Search for the cell housing the specified text and yield its [x, y] center coordinate. 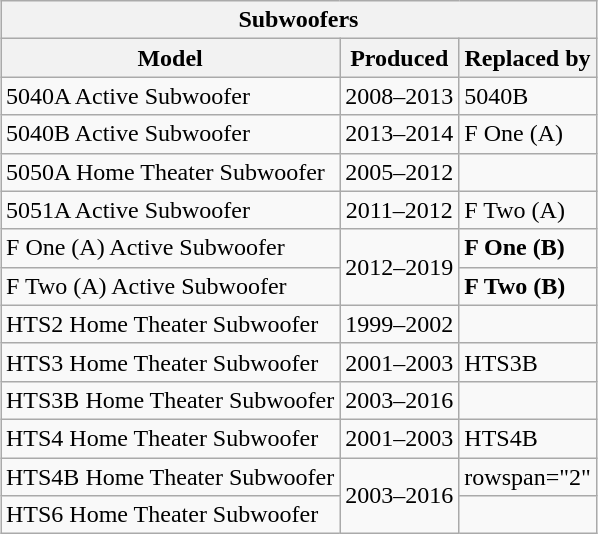
5050A Home Theater Subwoofer [170, 172]
Replaced by [528, 58]
F One (A) [528, 134]
HTS4B [528, 438]
Produced [400, 58]
Model [170, 58]
HTS4B Home Theater Subwoofer [170, 477]
HTS2 Home Theater Subwoofer [170, 324]
Subwoofers [298, 20]
2012–2019 [400, 267]
5040B [528, 96]
HTS3B Home Theater Subwoofer [170, 400]
2011–2012 [400, 210]
HTS6 Home Theater Subwoofer [170, 515]
5040B Active Subwoofer [170, 134]
F Two (B) [528, 286]
HTS3 Home Theater Subwoofer [170, 362]
F One (B) [528, 248]
5051A Active Subwoofer [170, 210]
2005–2012 [400, 172]
2008–2013 [400, 96]
HTS4 Home Theater Subwoofer [170, 438]
5040A Active Subwoofer [170, 96]
F Two (A) [528, 210]
rowspan="2" [528, 477]
HTS3B [528, 362]
F One (A) Active Subwoofer [170, 248]
F Two (A) Active Subwoofer [170, 286]
2013–2014 [400, 134]
1999–2002 [400, 324]
